Scan for the cell matching the given text and deliver its (X, Y) coordinate at center. 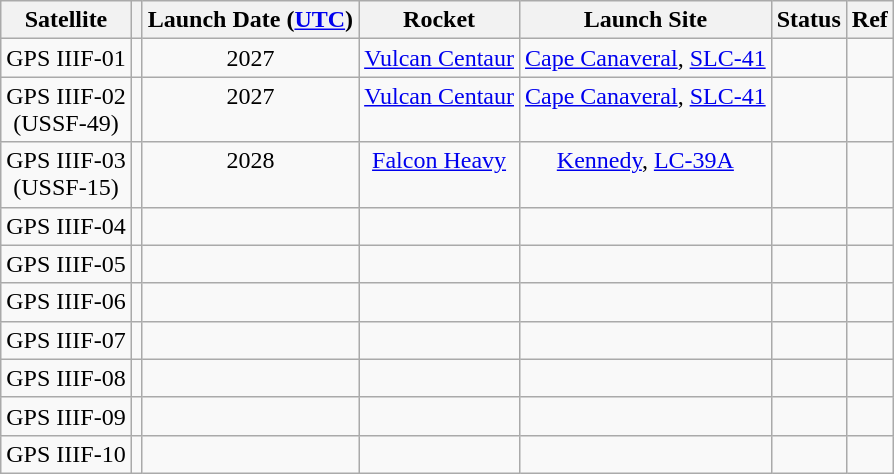
GPS IIIF-01 (66, 58)
Falcon Heavy (440, 174)
GPS IIIF-02(USSF-49) (66, 110)
2028 (250, 174)
Satellite (66, 20)
Launch Site (646, 20)
Ref (870, 20)
Rocket (440, 20)
GPS IIIF-04 (66, 226)
GPS IIIF-05 (66, 264)
GPS IIIF-06 (66, 302)
GPS IIIF-09 (66, 416)
GPS IIIF-08 (66, 378)
GPS IIIF-07 (66, 340)
GPS IIIF-10 (66, 454)
Launch Date (UTC) (250, 20)
GPS IIIF-03(USSF-15) (66, 174)
Status (808, 20)
Kennedy, LC-39A (646, 174)
